Detect which cell encompasses the target text, then output its (x, y) center coordinate. 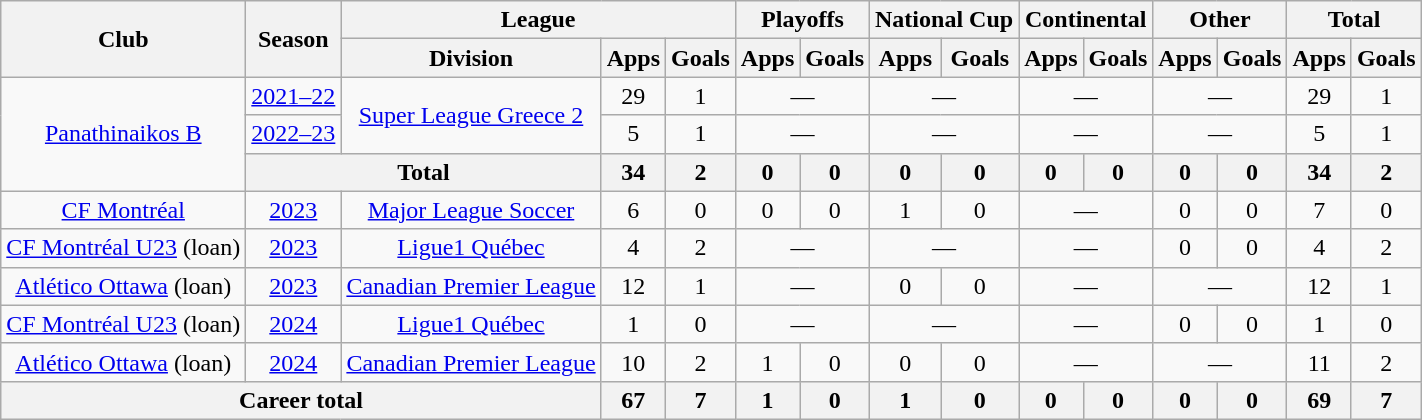
6 (633, 210)
Career total (301, 400)
Playoffs (802, 20)
Panathinaikos B (124, 134)
2022–23 (294, 134)
Other (1220, 20)
Division (471, 58)
67 (633, 400)
League (538, 20)
Super League Greece 2 (471, 115)
Season (294, 39)
National Cup (944, 20)
69 (1319, 400)
Major League Soccer (471, 210)
10 (633, 362)
Club (124, 39)
2021–22 (294, 96)
CF Montréal (124, 210)
Continental (1086, 20)
11 (1319, 362)
